Provide the [X, Y] coordinate of the cell's center where the given text is located.  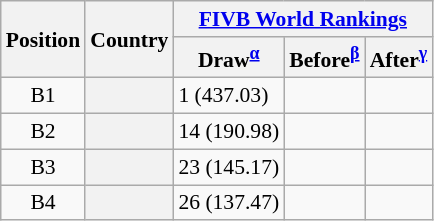
B3 [43, 167]
26 (137.47) [228, 203]
B4 [43, 203]
14 (190.98) [228, 132]
B1 [43, 96]
FIVB World Rankings [302, 19]
Drawα [228, 58]
Position [43, 40]
B2 [43, 132]
23 (145.17) [228, 167]
Country [129, 40]
1 (437.03) [228, 96]
Beforeβ [324, 58]
Afterγ [399, 58]
